Pinpoint the cell where the given text exists, returning its (X, Y) midpoint coordinate. 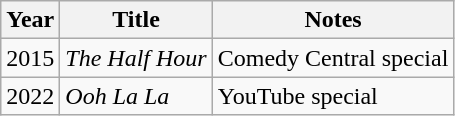
Ooh La La (136, 96)
2022 (30, 96)
Year (30, 20)
Notes (333, 20)
2015 (30, 58)
YouTube special (333, 96)
The Half Hour (136, 58)
Title (136, 20)
Comedy Central special (333, 58)
